Detect which cell encompasses the target text, then output its (x, y) center coordinate. 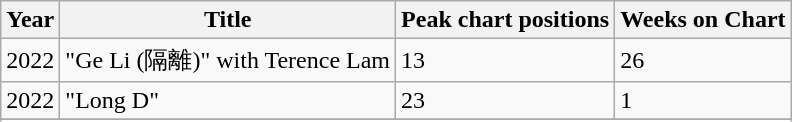
Peak chart positions (506, 20)
13 (506, 60)
Title (228, 20)
"Ge Li (隔離)" with Terence Lam (228, 60)
"Long D" (228, 100)
26 (703, 60)
23 (506, 100)
Weeks on Chart (703, 20)
1 (703, 100)
Year (30, 20)
